For the text-containing cell, return its midpoint in [x, y] coordinate format. 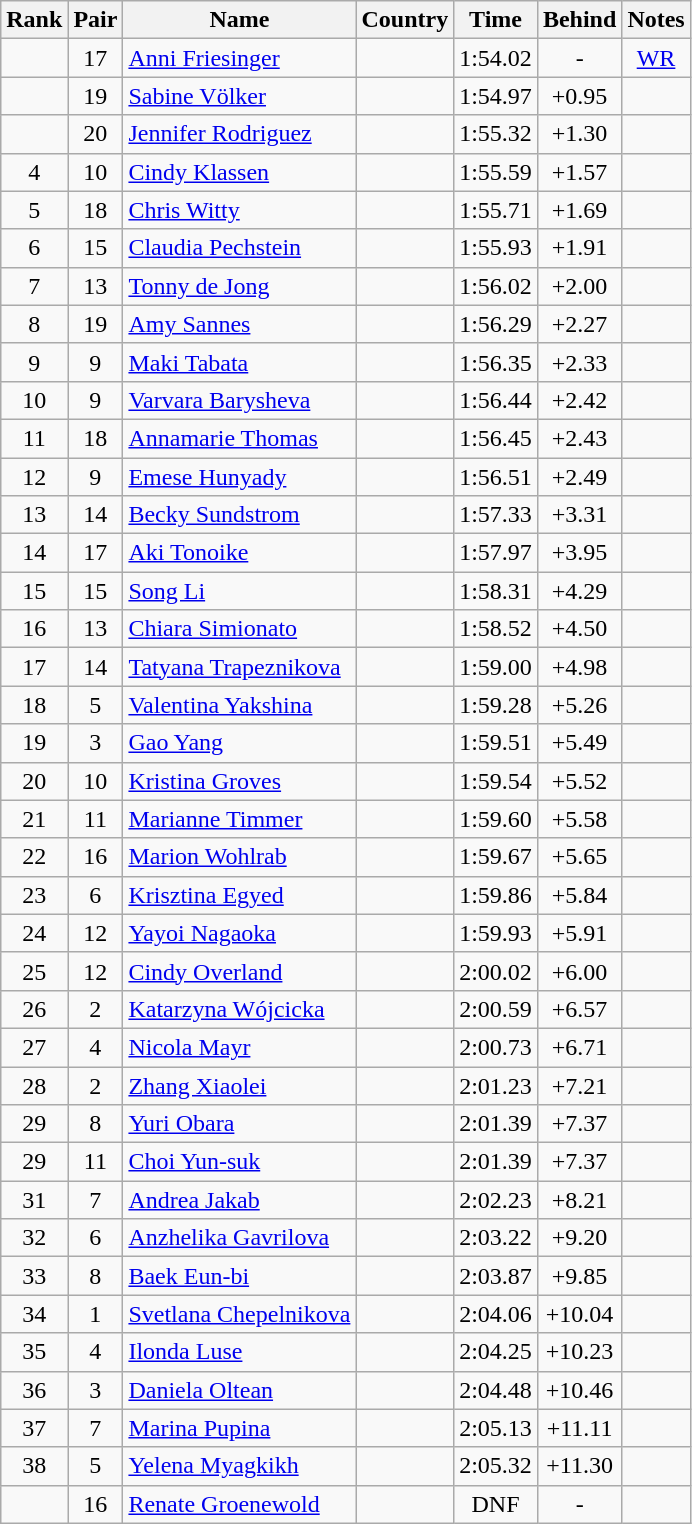
Cindy Klassen [240, 172]
2:00.59 [496, 1009]
28 [34, 1085]
+5.26 [579, 705]
+1.30 [579, 134]
1:59.67 [496, 857]
Tatyana Trapeznikova [240, 667]
1:59.51 [496, 743]
32 [34, 1238]
+6.00 [579, 971]
Notes [656, 20]
1:59.86 [496, 895]
Katarzyna Wójcicka [240, 1009]
Sabine Völker [240, 96]
Cindy Overland [240, 971]
2:02.23 [496, 1200]
2:05.32 [496, 1466]
Andrea Jakab [240, 1200]
Becky Sundstrom [240, 515]
38 [34, 1466]
2:03.87 [496, 1276]
+6.57 [579, 1009]
+8.21 [579, 1200]
+2.49 [579, 477]
Annamarie Thomas [240, 438]
DNF [496, 1504]
1:58.52 [496, 629]
Maki Tabata [240, 362]
+5.91 [579, 933]
21 [34, 819]
Kristina Groves [240, 781]
2:03.22 [496, 1238]
+5.49 [579, 743]
Claudia Pechstein [240, 248]
1:54.97 [496, 96]
Behind [579, 20]
2:00.02 [496, 971]
Choi Yun-suk [240, 1162]
34 [34, 1314]
+2.33 [579, 362]
37 [34, 1428]
Gao Yang [240, 743]
1:55.93 [496, 248]
Anzhelika Gavrilova [240, 1238]
Chris Witty [240, 210]
+6.71 [579, 1047]
+7.21 [579, 1085]
1:55.71 [496, 210]
+0.95 [579, 96]
2:04.25 [496, 1352]
WR [656, 58]
+2.43 [579, 438]
23 [34, 895]
1:59.93 [496, 933]
+2.42 [579, 400]
31 [34, 1200]
2:05.13 [496, 1428]
Country [405, 20]
+5.65 [579, 857]
Tonny de Jong [240, 286]
+2.27 [579, 324]
Baek Eun-bi [240, 1276]
Marina Pupina [240, 1428]
Amy Sannes [240, 324]
24 [34, 933]
1:56.44 [496, 400]
1:56.51 [496, 477]
Ilonda Luse [240, 1352]
Name [240, 20]
Renate Groenewold [240, 1504]
26 [34, 1009]
1 [96, 1314]
2:01.23 [496, 1085]
Yuri Obara [240, 1124]
Jennifer Rodriguez [240, 134]
1:59.60 [496, 819]
35 [34, 1352]
+4.50 [579, 629]
1:59.54 [496, 781]
2:00.73 [496, 1047]
+10.23 [579, 1352]
Pair [96, 20]
Chiara Simionato [240, 629]
2:04.48 [496, 1390]
1:56.02 [496, 286]
Daniela Oltean [240, 1390]
1:55.59 [496, 172]
+11.11 [579, 1428]
33 [34, 1276]
1:59.00 [496, 667]
Aki Tonoike [240, 553]
1:56.29 [496, 324]
+3.31 [579, 515]
+4.29 [579, 591]
1:59.28 [496, 705]
Varvara Barysheva [240, 400]
22 [34, 857]
+5.52 [579, 781]
+5.58 [579, 819]
Yelena Myagkikh [240, 1466]
1:57.97 [496, 553]
2:04.06 [496, 1314]
Krisztina Egyed [240, 895]
Time [496, 20]
Svetlana Chepelnikova [240, 1314]
Song Li [240, 591]
Marion Wohlrab [240, 857]
+4.98 [579, 667]
1:55.32 [496, 134]
+3.95 [579, 553]
Zhang Xiaolei [240, 1085]
+5.84 [579, 895]
1:58.31 [496, 591]
Emese Hunyady [240, 477]
Yayoi Nagaoka [240, 933]
1:54.02 [496, 58]
27 [34, 1047]
1:57.33 [496, 515]
Valentina Yakshina [240, 705]
+10.46 [579, 1390]
1:56.45 [496, 438]
Anni Friesinger [240, 58]
+10.04 [579, 1314]
Nicola Mayr [240, 1047]
+9.20 [579, 1238]
Rank [34, 20]
+1.91 [579, 248]
+1.57 [579, 172]
25 [34, 971]
+1.69 [579, 210]
+2.00 [579, 286]
Marianne Timmer [240, 819]
36 [34, 1390]
1:56.35 [496, 362]
+11.30 [579, 1466]
+9.85 [579, 1276]
